Capture the cell that displays the provided text and extract its [x, y] central coordinate. 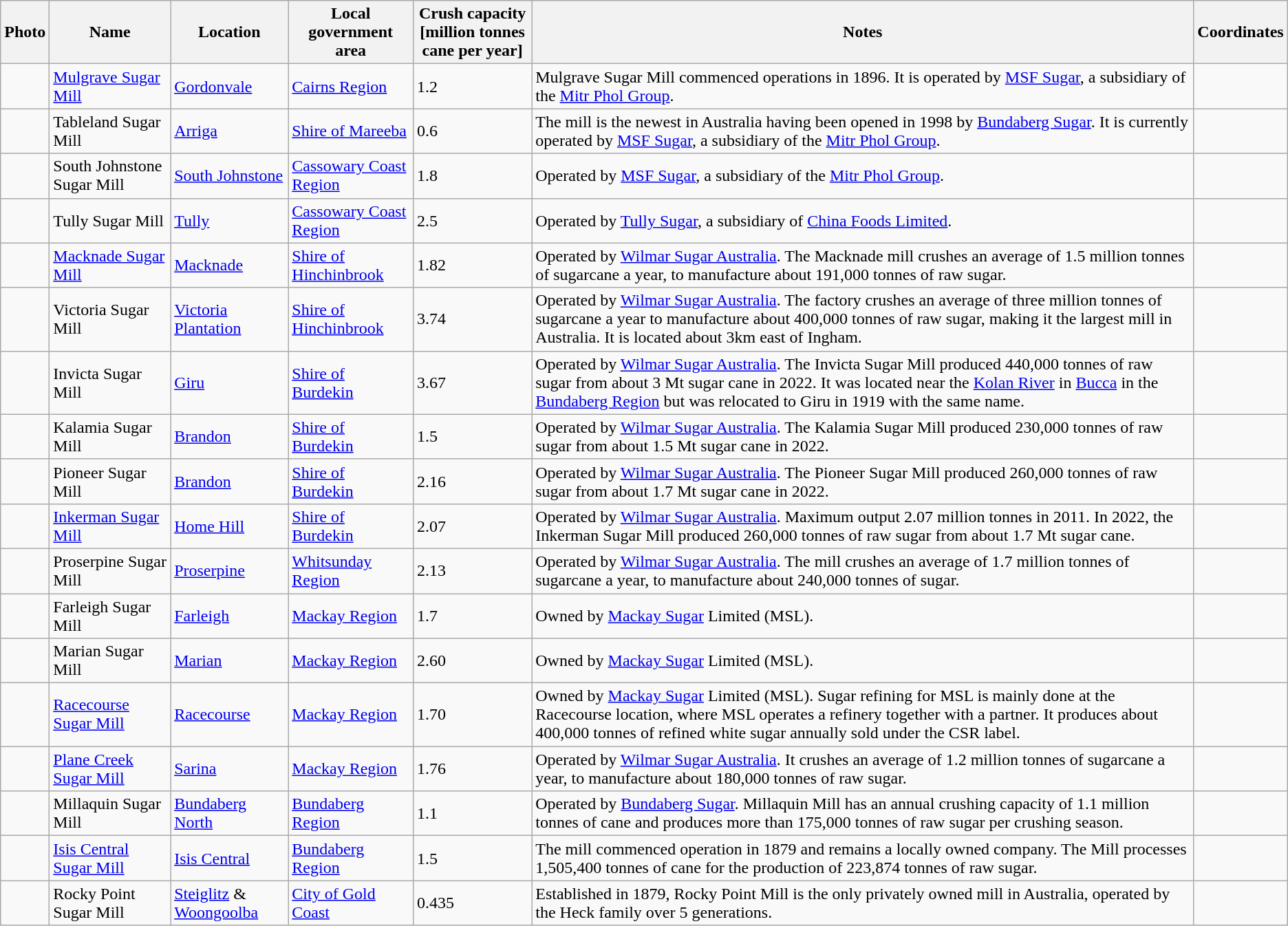
Bundaberg North [230, 813]
1.70 [473, 715]
Isis Central Sugar Mill [110, 859]
Victoria Sugar Mill [110, 319]
Tableland Sugar Mill [110, 131]
3.67 [473, 383]
Whitsunday Region [351, 571]
Pioneer Sugar Mill [110, 482]
Name [110, 32]
Operated by Tully Sugar, a subsidiary of China Foods Limited. [863, 220]
Invicta Sugar Mill [110, 383]
3.74 [473, 319]
Proserpine Sugar Mill [110, 571]
Home Hill [230, 526]
0.435 [473, 903]
Plane Creek Sugar Mill [110, 769]
Farleigh [230, 615]
Giru [230, 383]
Crush capacity[million tonnes cane per year] [473, 32]
Farleigh Sugar Mill [110, 615]
Gordonvale [230, 87]
Marian [230, 660]
1.76 [473, 769]
Photo [25, 32]
Arriga [230, 131]
1.7 [473, 615]
Sarina [230, 769]
Shire of Mareeba [351, 131]
Inkerman Sugar Mill [110, 526]
Tully [230, 220]
Steiglitz & Woongoolba [230, 903]
Location [230, 32]
Rocky Point Sugar Mill [110, 903]
Tully Sugar Mill [110, 220]
South Johnstone [230, 176]
Victoria Plantation [230, 319]
Marian Sugar Mill [110, 660]
1.2 [473, 87]
Isis Central [230, 859]
Operated by Wilmar Sugar Australia. The Pioneer Sugar Mill produced 260,000 tonnes of raw sugar from about 1.7 Mt sugar cane in 2022. [863, 482]
Proserpine [230, 571]
2.5 [473, 220]
1.1 [473, 813]
Established in 1879, Rocky Point Mill is the only privately owned mill in Australia, operated by the Heck family over 5 generations. [863, 903]
Mulgrave Sugar Mill commenced operations in 1896. It is operated by MSF Sugar, a subsidiary of the Mitr Phol Group. [863, 87]
1.8 [473, 176]
Cairns Region [351, 87]
Operated by MSF Sugar, a subsidiary of the Mitr Phol Group. [863, 176]
Racecourse [230, 715]
Kalamia Sugar Mill [110, 436]
2.16 [473, 482]
2.07 [473, 526]
City of Gold Coast [351, 903]
Operated by Wilmar Sugar Australia. The Kalamia Sugar Mill produced 230,000 tonnes of raw sugar from about 1.5 Mt sugar cane in 2022. [863, 436]
Racecourse Sugar Mill [110, 715]
1.82 [473, 266]
Coordinates [1241, 32]
South Johnstone Sugar Mill [110, 176]
Millaquin Sugar Mill [110, 813]
Notes [863, 32]
0.6 [473, 131]
Macknade [230, 266]
2.60 [473, 660]
Local government area [351, 32]
Macknade Sugar Mill [110, 266]
Mulgrave Sugar Mill [110, 87]
2.13 [473, 571]
